Determine the [X, Y] coordinate at the center of the cell enclosing the given text.  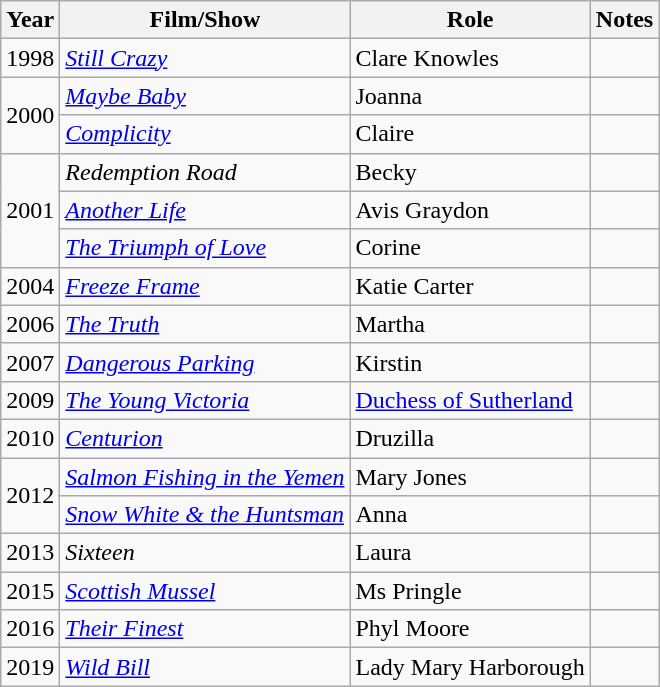
Katie Carter [470, 286]
Corine [470, 248]
Duchess of Sutherland [470, 400]
Film/Show [205, 20]
2016 [30, 629]
The Young Victoria [205, 400]
The Triumph of Love [205, 248]
Mary Jones [470, 477]
Anna [470, 515]
Sixteen [205, 553]
Still Crazy [205, 58]
2007 [30, 362]
Wild Bill [205, 667]
Druzilla [470, 438]
Kirstin [470, 362]
2009 [30, 400]
Centurion [205, 438]
Scottish Mussel [205, 591]
Lady Mary Harborough [470, 667]
Dangerous Parking [205, 362]
Notes [624, 20]
Salmon Fishing in the Yemen [205, 477]
2001 [30, 210]
Year [30, 20]
Maybe Baby [205, 96]
2013 [30, 553]
Martha [470, 324]
2019 [30, 667]
Complicity [205, 134]
2006 [30, 324]
2004 [30, 286]
2015 [30, 591]
Becky [470, 172]
Freeze Frame [205, 286]
2012 [30, 496]
Phyl Moore [470, 629]
Role [470, 20]
The Truth [205, 324]
Clare Knowles [470, 58]
Another Life [205, 210]
Joanna [470, 96]
Ms Pringle [470, 591]
2000 [30, 115]
Their Finest [205, 629]
Laura [470, 553]
Redemption Road [205, 172]
Claire [470, 134]
Avis Graydon [470, 210]
2010 [30, 438]
Snow White & the Huntsman [205, 515]
1998 [30, 58]
